Determine the [x, y] coordinate at the center of the cell enclosing the given text.  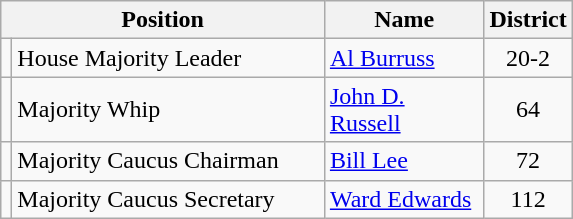
Ward Edwards [404, 199]
House Majority Leader [168, 58]
112 [528, 199]
Majority Caucus Chairman [168, 161]
Position [163, 20]
Majority Whip [168, 110]
Majority Caucus Secretary [168, 199]
Name [404, 20]
64 [528, 110]
Bill Lee [404, 161]
Al Burruss [404, 58]
District [528, 20]
72 [528, 161]
20-2 [528, 58]
John D. Russell [404, 110]
